Return [X, Y] of the center of cell containing provided text 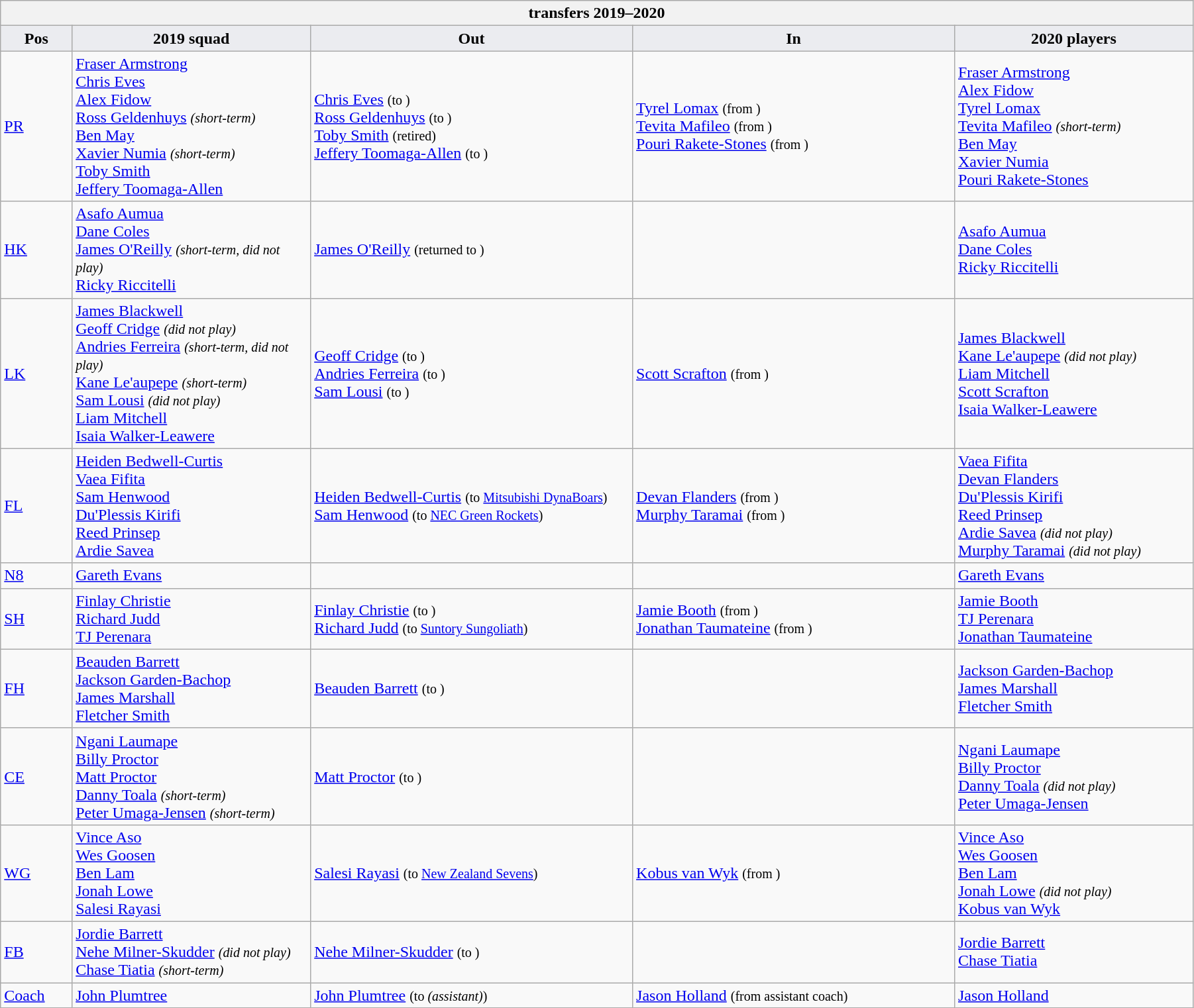
2020 players [1073, 38]
Asafo Aumua Dane Coles Ricky Riccitelli [1073, 250]
Jason Holland [1073, 995]
Jordie Barrett Nehe Milner-Skudder (did not play) Chase Tiatia (short-term) [191, 952]
Jason Holland (from assistant coach) [794, 995]
N8 [36, 576]
Pos [36, 38]
Coach [36, 995]
Matt Proctor (to ) [472, 776]
Geoff Cridge (to ) Andries Ferreira (to ) Sam Lousi (to ) [472, 374]
FL [36, 506]
Fraser Armstrong Alex Fidow Tyrel Lomax Tevita Mafileo (short-term) Ben May Xavier Numia Pouri Rakete-Stones [1073, 126]
Devan Flanders (from ) Murphy Taramai (from ) [794, 506]
Heiden Bedwell-Curtis Vaea Fifita Sam Henwood Du'Plessis Kirifi Reed Prinsep Ardie Savea [191, 506]
FB [36, 952]
Heiden Bedwell-Curtis (to Mitsubishi DynaBoars) Sam Henwood (to NEC Green Rockets) [472, 506]
SH [36, 619]
Beauden Barrett Jackson Garden-Bachop James Marshall Fletcher Smith [191, 689]
Jamie Booth (from ) Jonathan Taumateine (from ) [794, 619]
Finlay Christie Richard Judd TJ Perenara [191, 619]
Chris Eves (to ) Ross Geldenhuys (to ) Toby Smith (retired) Jeffery Toomaga-Allen (to ) [472, 126]
Beauden Barrett (to ) [472, 689]
WG [36, 873]
Vince Aso Wes Goosen Ben Lam Jonah Lowe (did not play) Kobus van Wyk [1073, 873]
CE [36, 776]
Vaea Fifita Devan Flanders Du'Plessis Kirifi Reed Prinsep Ardie Savea (did not play) Murphy Taramai (did not play) [1073, 506]
Ngani Laumape Billy Proctor Matt Proctor Danny Toala (short-term) Peter Umaga-Jensen (short-term) [191, 776]
Vince Aso Wes Goosen Ben Lam Jonah Lowe Salesi Rayasi [191, 873]
transfers 2019–2020 [597, 13]
PR [36, 126]
Jackson Garden-Bachop James Marshall Fletcher Smith [1073, 689]
James Blackwell Kane Le'aupepe (did not play) Liam Mitchell Scott Scrafton Isaia Walker-Leawere [1073, 374]
Finlay Christie (to ) Richard Judd (to Suntory Sungoliath) [472, 619]
Tyrel Lomax (from ) Tevita Mafileo (from ) Pouri Rakete-Stones (from ) [794, 126]
John Plumtree (to (assistant)) [472, 995]
Salesi Rayasi (to New Zealand Sevens) [472, 873]
Asafo Aumua Dane Coles James O'Reilly (short-term, did not play) Ricky Riccitelli [191, 250]
Kobus van Wyk (from ) [794, 873]
HK [36, 250]
Ngani Laumape Billy Proctor Danny Toala (did not play) Peter Umaga-Jensen [1073, 776]
Jamie Booth TJ Perenara Jonathan Taumateine [1073, 619]
James O'Reilly (returned to ) [472, 250]
2019 squad [191, 38]
LK [36, 374]
Nehe Milner-Skudder (to ) [472, 952]
John Plumtree [191, 995]
Jordie Barrett Chase Tiatia [1073, 952]
FH [36, 689]
Fraser Armstrong Chris Eves Alex Fidow Ross Geldenhuys (short-term) Ben May Xavier Numia (short-term) Toby Smith Jeffery Toomaga-Allen [191, 126]
Out [472, 38]
Scott Scrafton (from ) [794, 374]
In [794, 38]
